Capture the cell that displays the provided text and extract its (x, y) central coordinate. 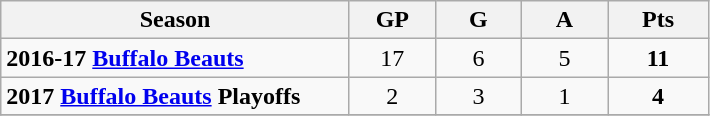
2 (392, 96)
4 (658, 96)
2017 Buffalo Beauts Playoffs (176, 96)
11 (658, 58)
A (564, 20)
GP (392, 20)
6 (478, 58)
17 (392, 58)
5 (564, 58)
Pts (658, 20)
G (478, 20)
Season (176, 20)
2016-17 Buffalo Beauts (176, 58)
3 (478, 96)
1 (564, 96)
